Determine the (X, Y) coordinate at the center of the cell enclosing the given text.  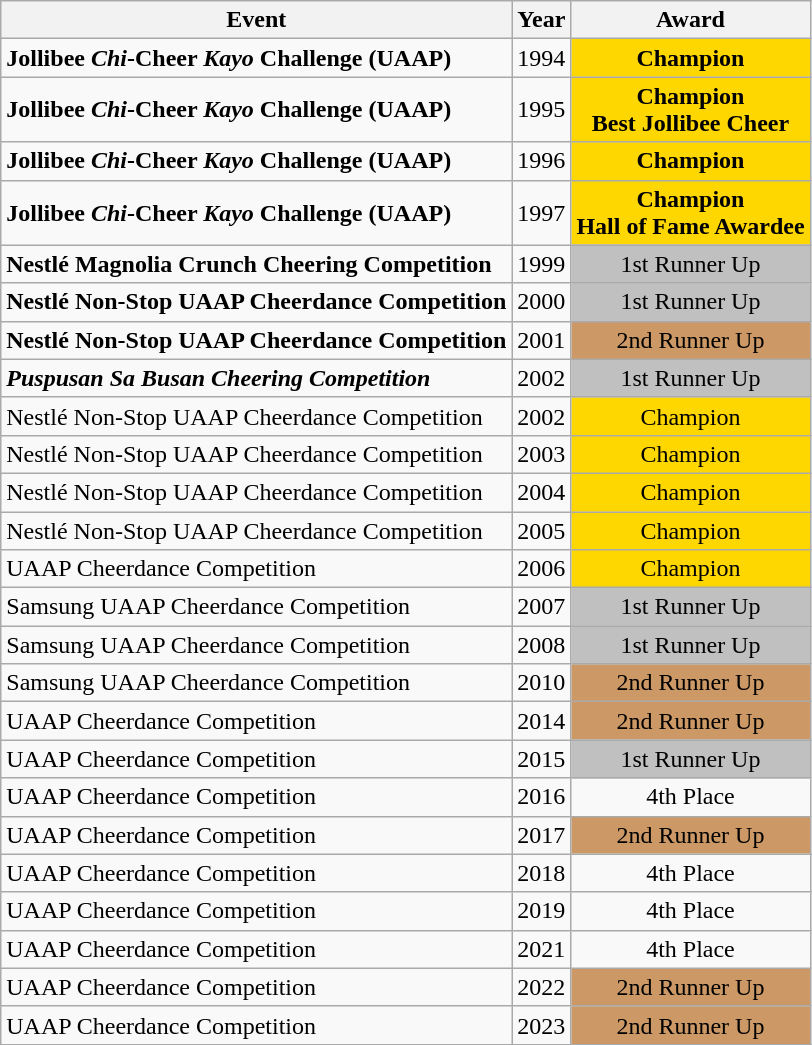
2003 (542, 454)
2004 (542, 492)
Year (542, 20)
2019 (542, 911)
2007 (542, 607)
2001 (542, 340)
Puspusan Sa Busan Cheering Competition (256, 378)
1999 (542, 264)
1996 (542, 161)
2022 (542, 987)
2017 (542, 835)
Nestlé Magnolia Crunch Cheering Competition (256, 264)
Award (690, 20)
2018 (542, 873)
2008 (542, 645)
ChampionBest Jollibee Cheer (690, 110)
2005 (542, 531)
ChampionHall of Fame Awardee (690, 212)
1997 (542, 212)
2010 (542, 683)
2000 (542, 302)
2014 (542, 721)
Event (256, 20)
1995 (542, 110)
2016 (542, 797)
2021 (542, 949)
2006 (542, 569)
2023 (542, 1025)
1994 (542, 58)
2015 (542, 759)
